Capture the cell that displays the provided text and extract its [X, Y] central coordinate. 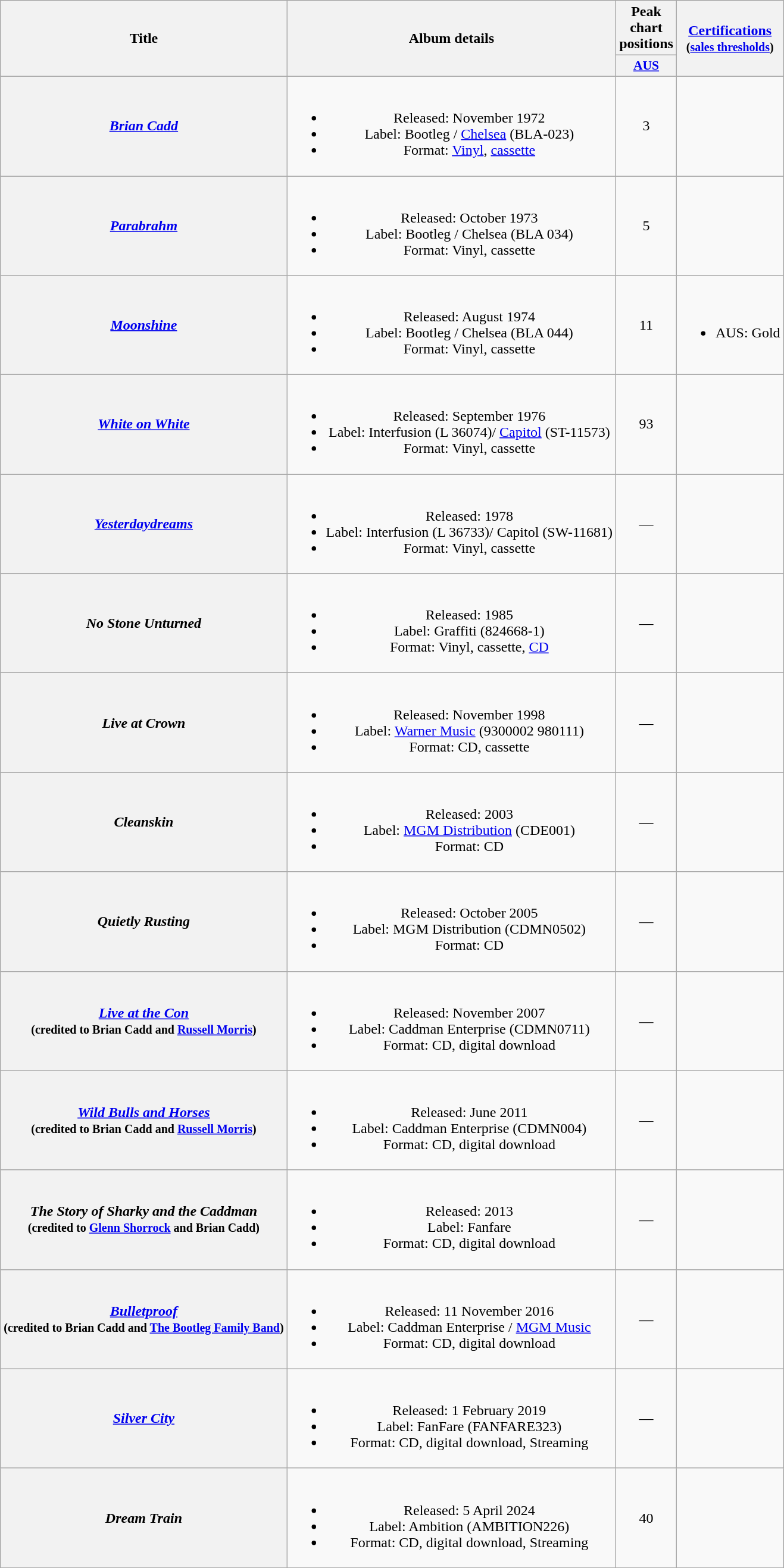
The Story of Sharky and the Caddman (credited to Glenn Shorrock and Brian Cadd) [144, 1220]
5 [646, 226]
Released: November 1972Label: Bootleg / Chelsea (BLA-023)Format: Vinyl, cassette [451, 126]
Silver City [144, 1419]
Yesterdaydreams [144, 524]
Released: October 1973Label: Bootleg / Chelsea (BLA 034)Format: Vinyl, cassette [451, 226]
Released: 5 April 2024Label: Ambition (AMBITION226)Format: CD, digital download, Streaming [451, 1517]
Cleanskin [144, 822]
AUS: Gold [730, 325]
Released: October 2005Label: MGM Distribution (CDMN0502)Format: CD [451, 921]
Quietly Rusting [144, 921]
Released: November 2007Label: Caddman Enterprise (CDMN0711)Format: CD, digital download [451, 1021]
Released: 1978Label: Interfusion (L 36733)/ Capitol (SW-11681)Format: Vinyl, cassette [451, 524]
Released: 1985Label: Graffiti (824668-1)Format: Vinyl, cassette, CD [451, 624]
Live at Crown [144, 722]
Dream Train [144, 1517]
Released: June 2011Label: Caddman Enterprise (CDMN004)Format: CD, digital download [451, 1120]
Brian Cadd [144, 126]
Released: 1 February 2019Label: FanFare (FANFARE323)Format: CD, digital download, Streaming [451, 1419]
Released: 2013Label: FanfareFormat: CD, digital download [451, 1220]
40 [646, 1517]
Live at the Con (credited to Brian Cadd and Russell Morris) [144, 1021]
93 [646, 425]
Album details [451, 39]
3 [646, 126]
White on White [144, 425]
Released: August 1974Label: Bootleg / Chelsea (BLA 044)Format: Vinyl, cassette [451, 325]
Parabrahm [144, 226]
Bulletproof (credited to Brian Cadd and The Bootleg Family Band) [144, 1319]
Wild Bulls and Horses (credited to Brian Cadd and Russell Morris) [144, 1120]
Certifications(sales thresholds) [730, 39]
Peak chart positions [646, 28]
AUS [646, 66]
No Stone Unturned [144, 624]
Released: September 1976Label: Interfusion (L 36074)/ Capitol (ST-11573)Format: Vinyl, cassette [451, 425]
Released: November 1998Label: Warner Music (9300002 980111)Format: CD, cassette [451, 722]
Released: 2003Label: MGM Distribution (CDE001)Format: CD [451, 822]
Moonshine [144, 325]
Title [144, 39]
11 [646, 325]
Released: 11 November 2016Label: Caddman Enterprise / MGM MusicFormat: CD, digital download [451, 1319]
